For the text-containing cell, return its midpoint in (x, y) coordinate format. 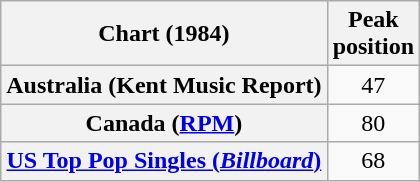
Chart (1984) (164, 34)
Peakposition (373, 34)
Canada (RPM) (164, 123)
80 (373, 123)
68 (373, 161)
US Top Pop Singles (Billboard) (164, 161)
47 (373, 85)
Australia (Kent Music Report) (164, 85)
